Find where the given text appears and provide that cell's center as [X, Y] coordinate. 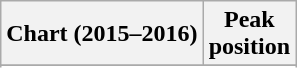
Peakposition [249, 34]
Chart (2015–2016) [102, 34]
